Scan for the cell matching the given text and deliver its [x, y] coordinate at center. 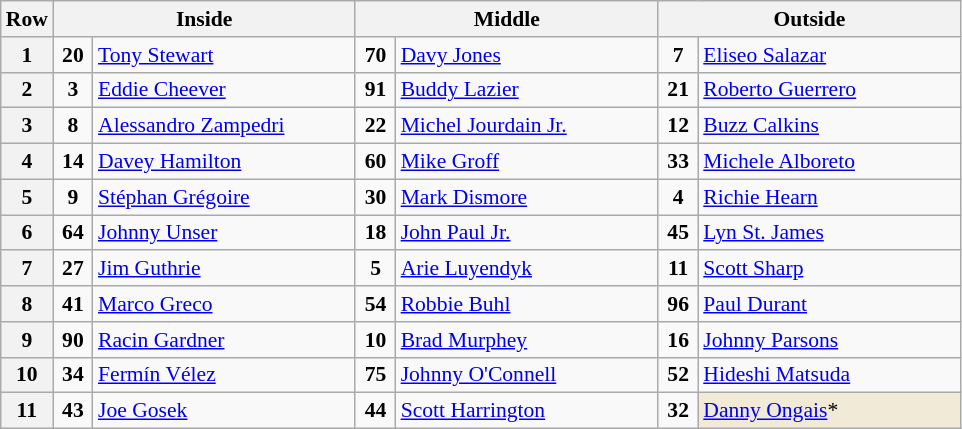
Fermín Vélez [224, 375]
Mike Groff [527, 162]
30 [375, 197]
Jim Guthrie [224, 269]
Row [27, 19]
Arie Luyendyk [527, 269]
16 [678, 340]
20 [73, 55]
14 [73, 162]
Johnny O'Connell [527, 375]
Racin Gardner [224, 340]
2 [27, 90]
91 [375, 90]
1 [27, 55]
6 [27, 233]
33 [678, 162]
27 [73, 269]
John Paul Jr. [527, 233]
64 [73, 233]
90 [73, 340]
Roberto Guerrero [829, 90]
70 [375, 55]
Davy Jones [527, 55]
45 [678, 233]
Tony Stewart [224, 55]
96 [678, 304]
52 [678, 375]
75 [375, 375]
Buzz Calkins [829, 126]
Eliseo Salazar [829, 55]
Marco Greco [224, 304]
Paul Durant [829, 304]
Outside [810, 19]
44 [375, 411]
Johnny Parsons [829, 340]
60 [375, 162]
Lyn St. James [829, 233]
Scott Harrington [527, 411]
Danny Ongais* [829, 411]
Middle [506, 19]
12 [678, 126]
Johnny Unser [224, 233]
Eddie Cheever [224, 90]
Buddy Lazier [527, 90]
Joe Gosek [224, 411]
Mark Dismore [527, 197]
41 [73, 304]
Brad Murphey [527, 340]
Inside [204, 19]
22 [375, 126]
34 [73, 375]
Robbie Buhl [527, 304]
Stéphan Grégoire [224, 197]
Richie Hearn [829, 197]
Hideshi Matsuda [829, 375]
43 [73, 411]
Davey Hamilton [224, 162]
54 [375, 304]
Alessandro Zampedri [224, 126]
Michele Alboreto [829, 162]
21 [678, 90]
32 [678, 411]
18 [375, 233]
Michel Jourdain Jr. [527, 126]
Scott Sharp [829, 269]
